Pinpoint the cell where the given text exists, returning its (X, Y) midpoint coordinate. 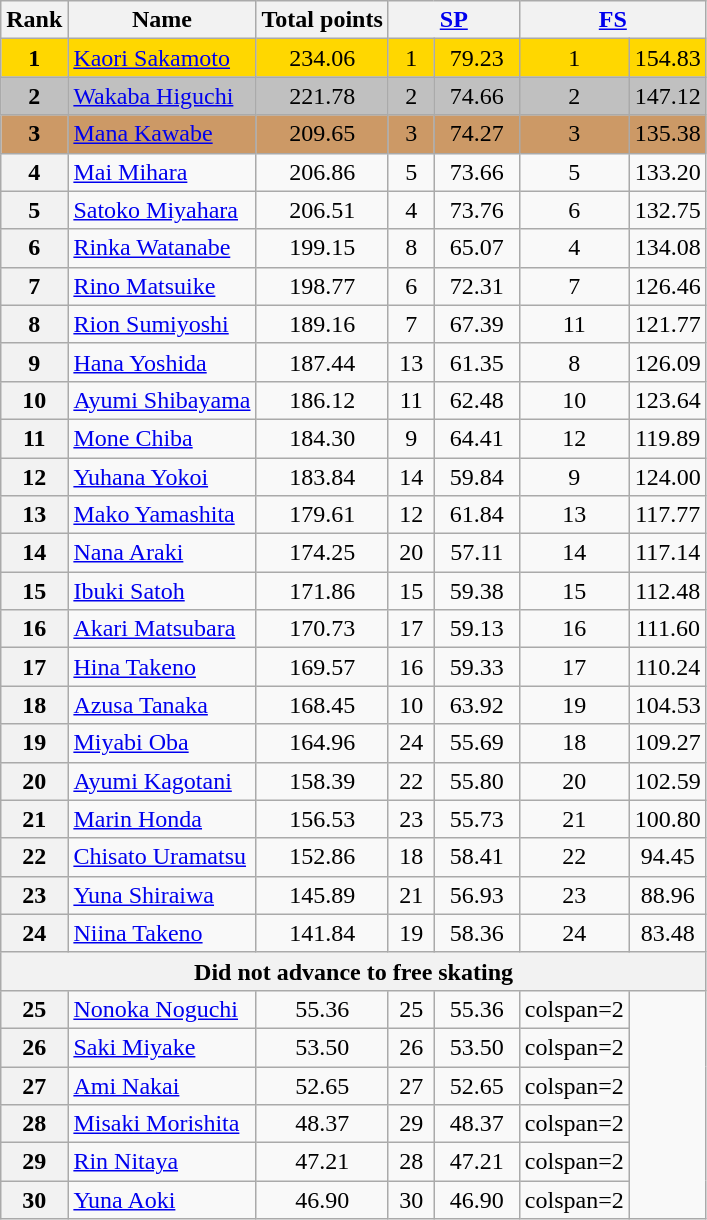
55.80 (476, 781)
61.84 (476, 515)
Did not advance to free skating (354, 971)
61.35 (476, 362)
Mana Kawabe (162, 134)
Rion Sumiyoshi (162, 324)
187.44 (322, 362)
Ibuki Satoh (162, 591)
63.92 (476, 705)
74.66 (476, 96)
Azusa Tanaka (162, 705)
104.53 (668, 705)
79.23 (476, 58)
74.27 (476, 134)
168.45 (322, 705)
189.16 (322, 324)
145.89 (322, 895)
100.80 (668, 819)
199.15 (322, 248)
Mako Yamashita (162, 515)
62.48 (476, 400)
234.06 (322, 58)
Rin Nitaya (162, 1162)
59.38 (476, 591)
221.78 (322, 96)
Satoko Miyahara (162, 210)
Wakaba Higuchi (162, 96)
Yuna Aoki (162, 1200)
169.57 (322, 667)
111.60 (668, 629)
Kaori Sakamoto (162, 58)
121.77 (668, 324)
126.09 (668, 362)
Hina Takeno (162, 667)
109.27 (668, 743)
FS (612, 20)
158.39 (322, 781)
Saki Miyake (162, 1047)
206.86 (322, 172)
67.39 (476, 324)
88.96 (668, 895)
Nana Araki (162, 553)
Rinka Watanabe (162, 248)
124.00 (668, 477)
72.31 (476, 286)
Akari Matsubara (162, 629)
171.86 (322, 591)
73.66 (476, 172)
Miyabi Oba (162, 743)
Rank (34, 20)
59.13 (476, 629)
Name (162, 20)
59.84 (476, 477)
170.73 (322, 629)
Hana Yoshida (162, 362)
126.46 (668, 286)
73.76 (476, 210)
156.53 (322, 819)
56.93 (476, 895)
184.30 (322, 438)
117.14 (668, 553)
179.61 (322, 515)
209.65 (322, 134)
183.84 (322, 477)
Yuna Shiraiwa (162, 895)
117.77 (668, 515)
64.41 (476, 438)
55.73 (476, 819)
147.12 (668, 96)
102.59 (668, 781)
83.48 (668, 933)
Niina Takeno (162, 933)
Rino Matsuike (162, 286)
59.33 (476, 667)
SP (454, 20)
Ayumi Shibayama (162, 400)
Chisato Uramatsu (162, 857)
110.24 (668, 667)
58.41 (476, 857)
Ami Nakai (162, 1085)
134.08 (668, 248)
Nonoka Noguchi (162, 1009)
154.83 (668, 58)
141.84 (322, 933)
Mone Chiba (162, 438)
94.45 (668, 857)
198.77 (322, 286)
206.51 (322, 210)
123.64 (668, 400)
57.11 (476, 553)
Yuhana Yokoi (162, 477)
133.20 (668, 172)
Misaki Morishita (162, 1124)
Mai Mihara (162, 172)
58.36 (476, 933)
112.48 (668, 591)
55.69 (476, 743)
Ayumi Kagotani (162, 781)
164.96 (322, 743)
135.38 (668, 134)
152.86 (322, 857)
Marin Honda (162, 819)
132.75 (668, 210)
174.25 (322, 553)
186.12 (322, 400)
119.89 (668, 438)
Total points (322, 20)
65.07 (476, 248)
